Search for the cell housing the specified text and yield its [X, Y] center coordinate. 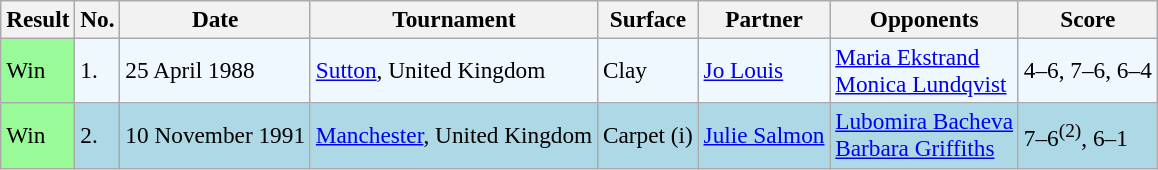
4–6, 7–6, 6–4 [1088, 70]
Tournament [454, 19]
25 April 1988 [215, 70]
Surface [648, 19]
Result [38, 19]
2. [98, 136]
Clay [648, 70]
Maria Ekstrand Monica Lundqvist [924, 70]
Lubomira Bacheva Barbara Griffiths [924, 136]
1. [98, 70]
Date [215, 19]
7–6(2), 6–1 [1088, 136]
Partner [764, 19]
Opponents [924, 19]
Score [1088, 19]
10 November 1991 [215, 136]
Sutton, United Kingdom [454, 70]
Julie Salmon [764, 136]
Carpet (i) [648, 136]
Jo Louis [764, 70]
No. [98, 19]
Manchester, United Kingdom [454, 136]
